Return the [X, Y] coordinate for the center point of the cell that contains the specified text.  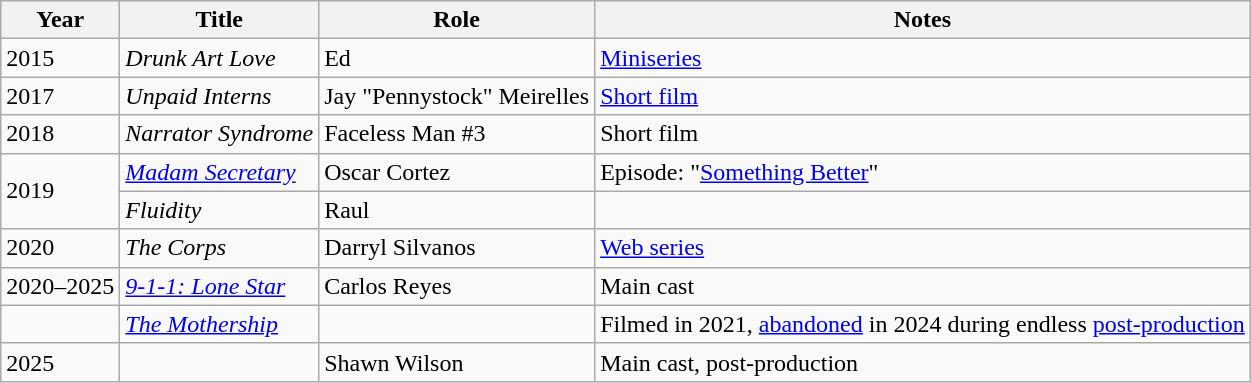
The Corps [220, 248]
2017 [60, 96]
Web series [923, 248]
Raul [457, 210]
2020–2025 [60, 286]
Ed [457, 58]
Filmed in 2021, abandoned in 2024 during endless post-production [923, 324]
The Mothership [220, 324]
Faceless Man #3 [457, 134]
Shawn Wilson [457, 362]
Unpaid Interns [220, 96]
2025 [60, 362]
Main cast [923, 286]
Title [220, 20]
Carlos Reyes [457, 286]
Year [60, 20]
9-1-1: Lone Star [220, 286]
Narrator Syndrome [220, 134]
Fluidity [220, 210]
2019 [60, 191]
Miniseries [923, 58]
2018 [60, 134]
2015 [60, 58]
Oscar Cortez [457, 172]
Drunk Art Love [220, 58]
Darryl Silvanos [457, 248]
Main cast, post-production [923, 362]
Role [457, 20]
Notes [923, 20]
Episode: "Something Better" [923, 172]
2020 [60, 248]
Jay "Pennystock" Meirelles [457, 96]
Madam Secretary [220, 172]
